Determine the [x, y] coordinate at the center of the cell enclosing the given text.  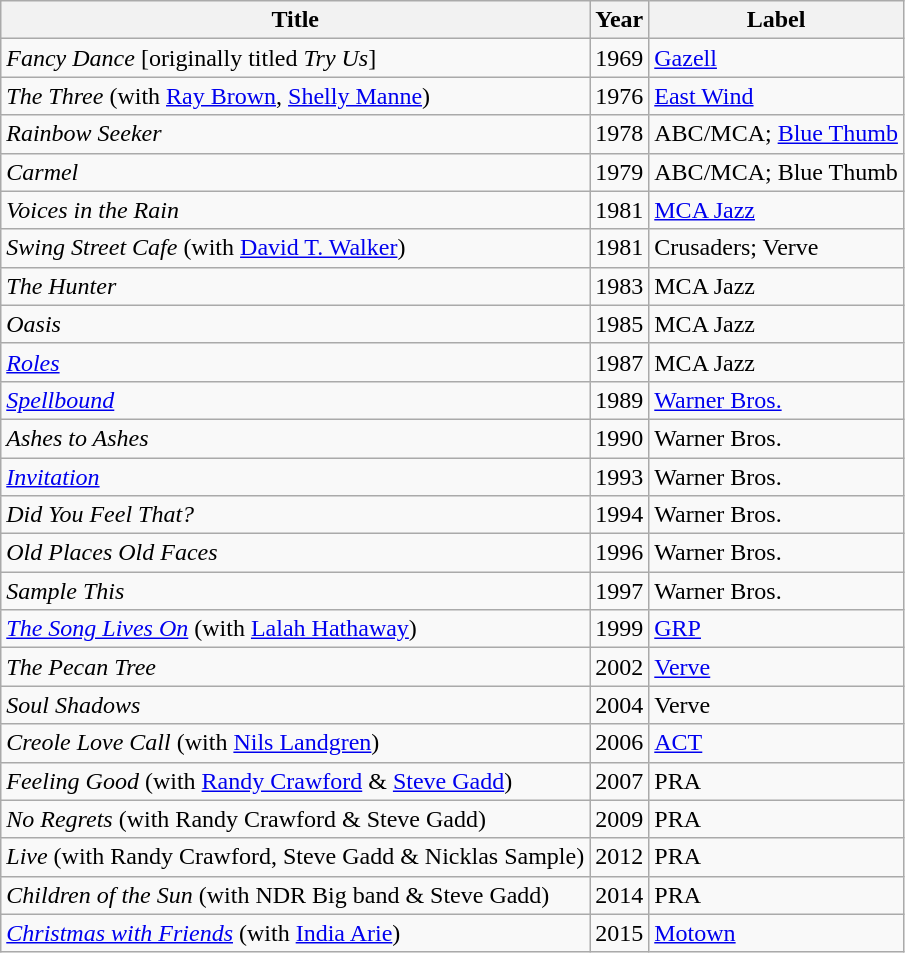
Invitation [296, 477]
1969 [620, 58]
1978 [620, 134]
2002 [620, 667]
Title [296, 20]
The Song Lives On (with Lalah Hathaway) [296, 629]
1996 [620, 553]
Feeling Good (with Randy Crawford & Steve Gadd) [296, 781]
Label [776, 20]
2014 [620, 895]
Sample This [296, 591]
Oasis [296, 324]
1997 [620, 591]
1999 [620, 629]
Fancy Dance [originally titled Try Us] [296, 58]
Gazell [776, 58]
1989 [620, 400]
Children of the Sun (with NDR Big band & Steve Gadd) [296, 895]
ACT [776, 743]
The Three (with Ray Brown, Shelly Manne) [296, 96]
Voices in the Rain [296, 210]
Ashes to Ashes [296, 438]
1987 [620, 362]
Old Places Old Faces [296, 553]
Live (with Randy Crawford, Steve Gadd & Nicklas Sample) [296, 857]
Motown [776, 933]
2006 [620, 743]
Christmas with Friends (with India Arie) [296, 933]
Carmel [296, 172]
Year [620, 20]
Did You Feel That? [296, 515]
1994 [620, 515]
2009 [620, 819]
2012 [620, 857]
1993 [620, 477]
2015 [620, 933]
GRP [776, 629]
1976 [620, 96]
East Wind [776, 96]
2007 [620, 781]
Rainbow Seeker [296, 134]
Crusaders; Verve [776, 248]
1985 [620, 324]
Swing Street Cafe (with David T. Walker) [296, 248]
1983 [620, 286]
Creole Love Call (with Nils Landgren) [296, 743]
Soul Shadows [296, 705]
1979 [620, 172]
1990 [620, 438]
Spellbound [296, 400]
No Regrets (with Randy Crawford & Steve Gadd) [296, 819]
The Hunter [296, 286]
The Pecan Tree [296, 667]
Roles [296, 362]
2004 [620, 705]
